Output the [x, y] coordinate of the center of the cell containing the given text.  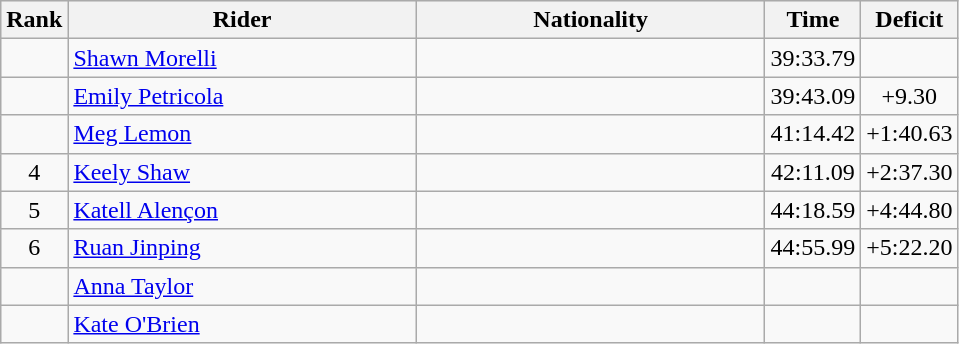
Keely Shaw [242, 172]
6 [34, 248]
Nationality [590, 20]
5 [34, 210]
Katell Alençon [242, 210]
39:33.79 [813, 58]
Meg Lemon [242, 134]
Rider [242, 20]
+4:44.80 [910, 210]
Time [813, 20]
Shawn Morelli [242, 58]
44:18.59 [813, 210]
Emily Petricola [242, 96]
41:14.42 [813, 134]
42:11.09 [813, 172]
Anna Taylor [242, 286]
Ruan Jinping [242, 248]
Deficit [910, 20]
+2:37.30 [910, 172]
Rank [34, 20]
+5:22.20 [910, 248]
4 [34, 172]
Kate O'Brien [242, 324]
+9.30 [910, 96]
+1:40.63 [910, 134]
39:43.09 [813, 96]
44:55.99 [813, 248]
